Output the [X, Y] coordinate of the center of the cell containing the given text.  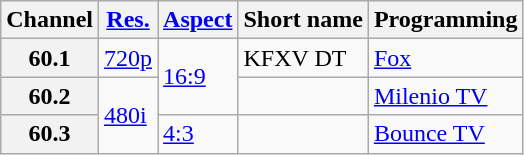
Res. [128, 20]
4:3 [198, 134]
Milenio TV [446, 96]
Bounce TV [446, 134]
480i [128, 115]
16:9 [198, 77]
Short name [303, 20]
60.2 [50, 96]
Aspect [198, 20]
60.1 [50, 58]
KFXV DT [303, 58]
Fox [446, 58]
Channel [50, 20]
Programming [446, 20]
60.3 [50, 134]
720p [128, 58]
